Capture the cell that displays the provided text and extract its [x, y] central coordinate. 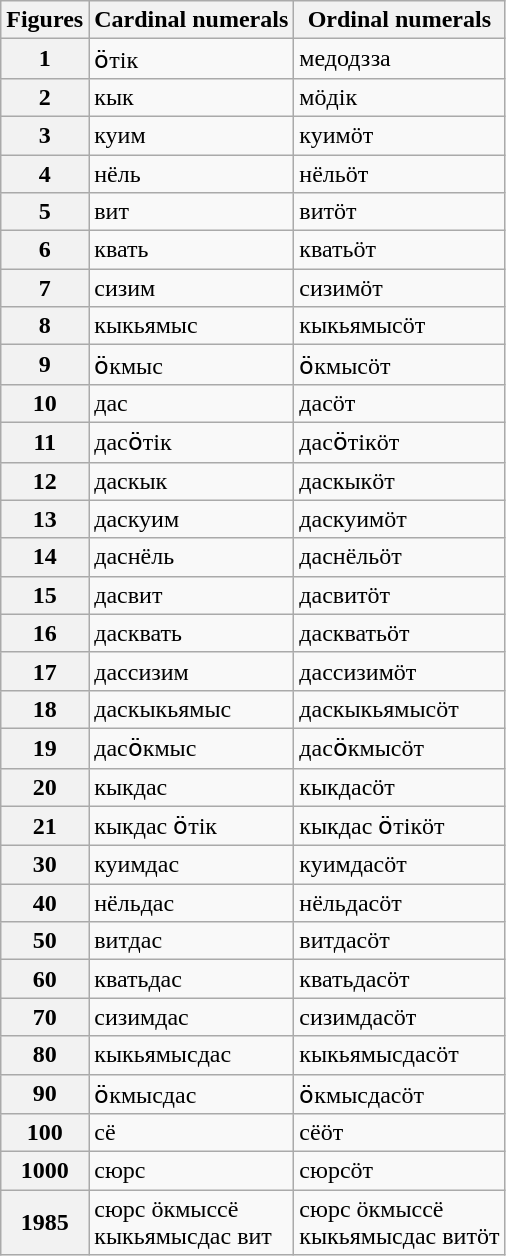
кык [192, 97]
кыкдас ӧтік [192, 826]
7 [45, 288]
дасӧтікöт [400, 442]
сюрсöт [400, 1171]
Ordinal numerals [400, 20]
14 [45, 557]
нёльдасöт [400, 903]
кватьöт [400, 250]
кватьдас [192, 979]
ӧкмыс [192, 365]
5 [45, 212]
даскуимöт [400, 519]
9 [45, 365]
1000 [45, 1171]
70 [45, 1017]
3 [45, 135]
дасӧтік [192, 442]
витöт [400, 212]
даскыкöт [400, 481]
80 [45, 1055]
куимöт [400, 135]
мöдік [400, 97]
сё [192, 1133]
даскыкьямысöт [400, 709]
8 [45, 326]
20 [45, 787]
дасквать [192, 633]
17 [45, 671]
медодзза [400, 59]
дассизим [192, 671]
кыкдас [192, 787]
ӧтік [192, 59]
100 [45, 1133]
ӧкмысдасöт [400, 1094]
даснёль [192, 557]
дасöт [400, 403]
4 [45, 173]
сизимдасöт [400, 1017]
сизим [192, 288]
кыкьямысдасöт [400, 1055]
даскуим [192, 519]
сизимöт [400, 288]
даснёльöт [400, 557]
дасвитöт [400, 595]
нёль [192, 173]
Cardinal numerals [192, 20]
16 [45, 633]
15 [45, 595]
дассизимöт [400, 671]
кватьдасöт [400, 979]
Figures [45, 20]
12 [45, 481]
сюрс [192, 1171]
даскватьöт [400, 633]
вит [192, 212]
дасӧкмыс [192, 748]
куим [192, 135]
витдас [192, 941]
куимдас [192, 865]
сизимдас [192, 1017]
даскыкьямыс [192, 709]
кыкьямысöт [400, 326]
2 [45, 97]
19 [45, 748]
кыкдасöт [400, 787]
кыкьямыс [192, 326]
21 [45, 826]
кыкдас ӧтікöт [400, 826]
18 [45, 709]
1985 [45, 1222]
сёöт [400, 1133]
13 [45, 519]
сюрс öкмыссё кыкьямысдас вит [192, 1222]
квать [192, 250]
10 [45, 403]
30 [45, 865]
11 [45, 442]
дасвит [192, 595]
дас [192, 403]
6 [45, 250]
1 [45, 59]
кыкьямысдас [192, 1055]
60 [45, 979]
нёльдас [192, 903]
90 [45, 1094]
ӧкмысдас [192, 1094]
куимдасöт [400, 865]
нёльöт [400, 173]
сюрс öкмыссё кыкьямысдас витöт [400, 1222]
40 [45, 903]
дасӧкмысöт [400, 748]
50 [45, 941]
витдасöт [400, 941]
ӧкмысöт [400, 365]
даскык [192, 481]
